For the text-containing cell, return its midpoint in [X, Y] coordinate format. 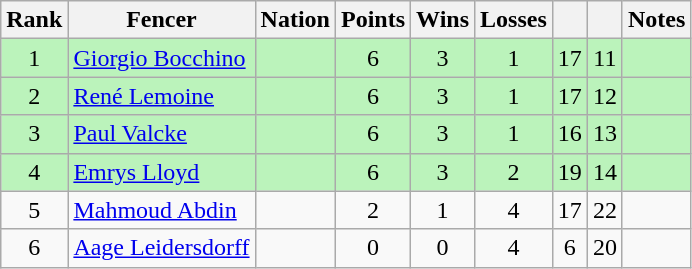
Fencer [162, 20]
11 [604, 58]
Paul Valcke [162, 134]
13 [604, 134]
Nation [295, 20]
Emrys Lloyd [162, 172]
Mahmoud Abdin [162, 210]
19 [570, 172]
12 [604, 96]
Wins [443, 20]
20 [604, 248]
22 [604, 210]
Aage Leidersdorff [162, 248]
Losses [514, 20]
Notes [656, 20]
Points [372, 20]
5 [34, 210]
Rank [34, 20]
René Lemoine [162, 96]
Giorgio Bocchino [162, 58]
14 [604, 172]
16 [570, 134]
